Find where the given text appears and provide that cell's center as (X, Y) coordinate. 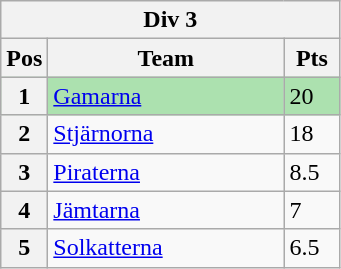
6.5 (312, 248)
18 (312, 134)
Stjärnorna (166, 134)
Solkatterna (166, 248)
Jämtarna (166, 210)
Pos (24, 58)
1 (24, 96)
Pts (312, 58)
Gamarna (166, 96)
Div 3 (170, 20)
Piraterna (166, 172)
8.5 (312, 172)
7 (312, 210)
Team (166, 58)
20 (312, 96)
2 (24, 134)
5 (24, 248)
3 (24, 172)
4 (24, 210)
